Determine the (X, Y) coordinate at the center of the cell enclosing the given text.  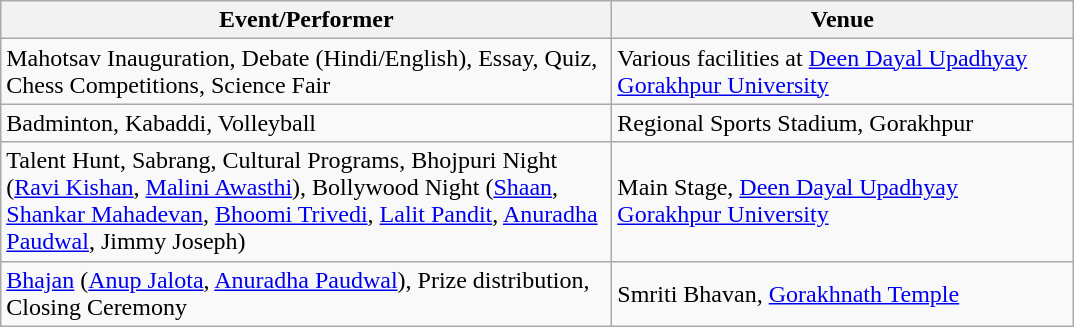
Badminton, Kabaddi, Volleyball (306, 123)
Bhajan (Anup Jalota, Anuradha Paudwal), Prize distribution, Closing Ceremony (306, 294)
Mahotsav Inauguration, Debate (Hindi/English), Essay, Quiz, Chess Competitions, Science Fair (306, 72)
Main Stage, Deen Dayal Upadhyay Gorakhpur University (842, 202)
Various facilities at Deen Dayal Upadhyay Gorakhpur University (842, 72)
Smriti Bhavan, Gorakhnath Temple (842, 294)
Regional Sports Stadium, Gorakhpur (842, 123)
Venue (842, 20)
Event/Performer (306, 20)
